Locate the cell with the specified text and output its (x, y) center coordinate. 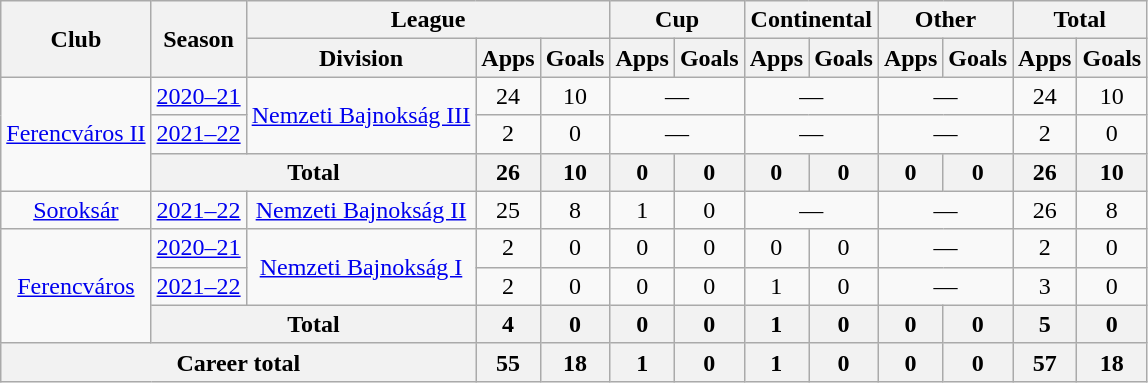
Nemzeti Bajnokság III (361, 115)
4 (508, 324)
5 (1045, 324)
Season (198, 39)
Ferencváros II (76, 134)
Nemzeti Bajnokság I (361, 267)
Career total (238, 362)
Continental (811, 20)
Soroksár (76, 210)
25 (508, 210)
55 (508, 362)
Cup (677, 20)
Club (76, 39)
Ferencváros (76, 286)
57 (1045, 362)
3 (1045, 286)
Nemzeti Bajnokság II (361, 210)
Division (361, 58)
League (428, 20)
Other (945, 20)
